Search for the cell housing the specified text and yield its (x, y) center coordinate. 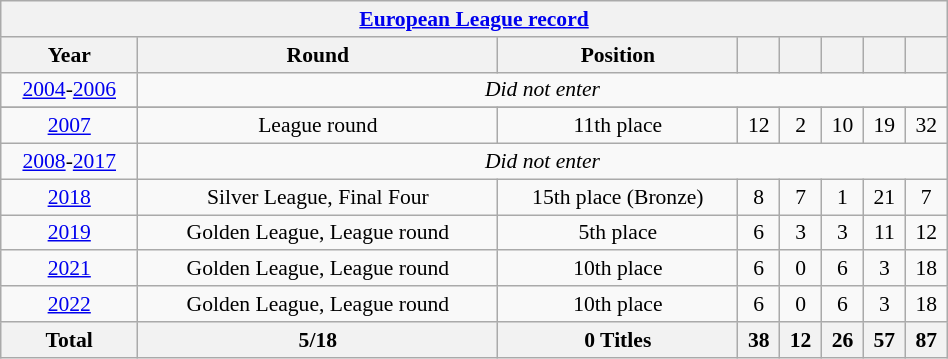
57 (884, 340)
26 (843, 340)
League round (318, 126)
19 (884, 126)
0 Titles (618, 340)
10 (843, 126)
11 (884, 233)
2004-2006 (70, 90)
2021 (70, 269)
11th place (618, 126)
8 (759, 197)
5/18 (318, 340)
Year (70, 55)
2007 (70, 126)
Round (318, 55)
1 (843, 197)
Total (70, 340)
15th place (Bronze) (618, 197)
Position (618, 55)
European League record (474, 19)
2008-2017 (70, 162)
21 (884, 197)
32 (926, 126)
2018 (70, 197)
38 (759, 340)
5th place (618, 233)
87 (926, 340)
2022 (70, 304)
2 (801, 126)
2019 (70, 233)
Silver League, Final Four (318, 197)
